Search for the cell housing the specified text and yield its [X, Y] center coordinate. 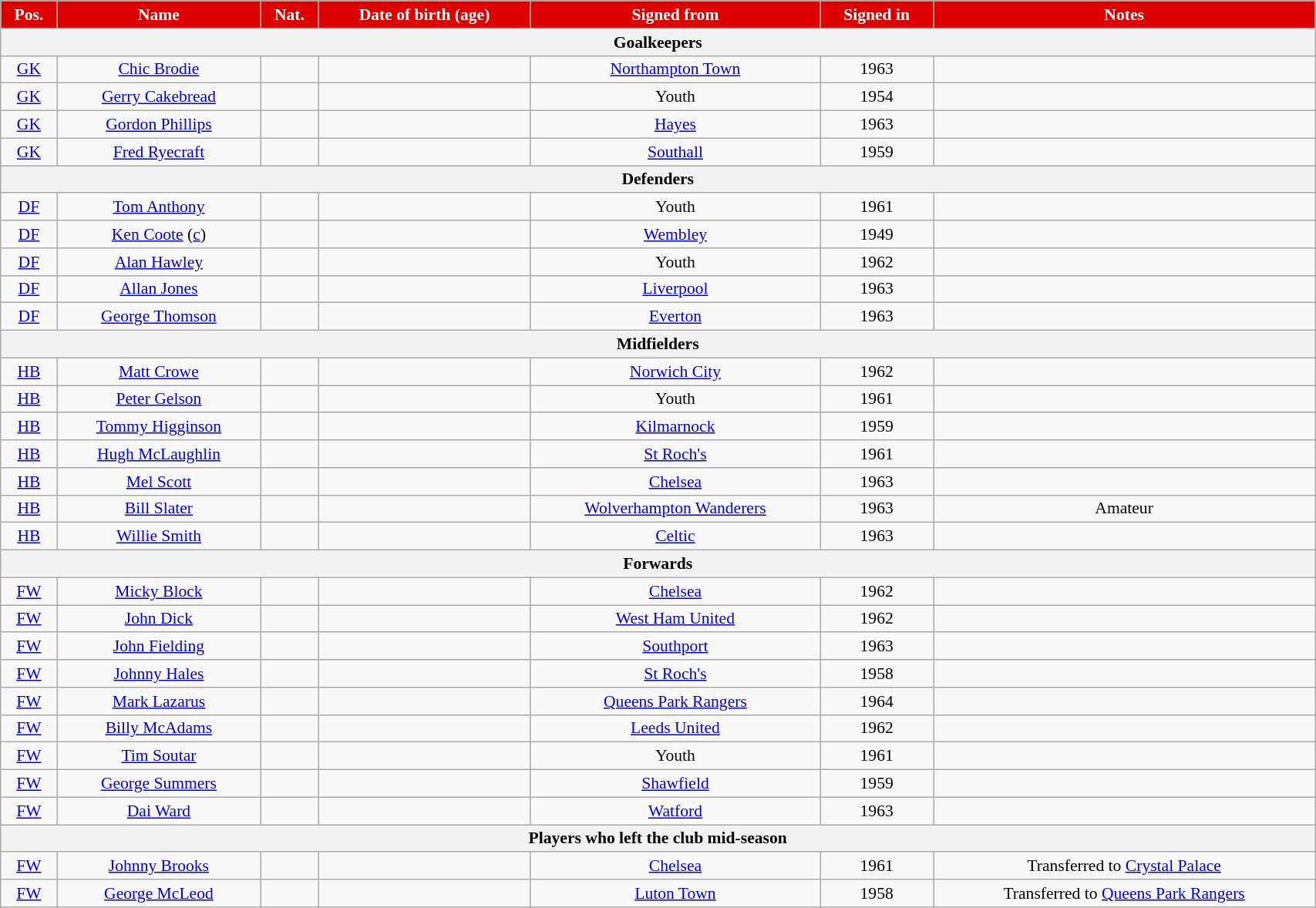
Dai Ward [159, 811]
Mark Lazarus [159, 701]
Allan Jones [159, 289]
Chic Brodie [159, 69]
Signed from [675, 15]
Gordon Phillips [159, 125]
Everton [675, 317]
1964 [877, 701]
Forwards [658, 564]
Micky Block [159, 591]
West Ham United [675, 619]
Transferred to Queens Park Rangers [1124, 893]
Queens Park Rangers [675, 701]
Shawfield [675, 784]
Midfielders [658, 345]
George Thomson [159, 317]
Tim Soutar [159, 756]
Mel Scott [159, 482]
Hugh McLaughlin [159, 454]
Notes [1124, 15]
Luton Town [675, 893]
Defenders [658, 180]
Johnny Hales [159, 674]
Name [159, 15]
Date of birth (age) [424, 15]
Ken Coote (c) [159, 234]
Northampton Town [675, 69]
Pos. [29, 15]
Johnny Brooks [159, 866]
Willie Smith [159, 536]
Transferred to Crystal Palace [1124, 866]
Billy McAdams [159, 728]
1949 [877, 234]
Southport [675, 647]
John Fielding [159, 647]
John Dick [159, 619]
Fred Ryecraft [159, 152]
George McLeod [159, 893]
Gerry Cakebread [159, 97]
Alan Hawley [159, 262]
Signed in [877, 15]
1954 [877, 97]
Kilmarnock [675, 427]
Wembley [675, 234]
Liverpool [675, 289]
Amateur [1124, 509]
Nat. [290, 15]
Watford [675, 811]
Matt Crowe [159, 372]
Norwich City [675, 372]
Southall [675, 152]
George Summers [159, 784]
Players who left the club mid-season [658, 839]
Celtic [675, 536]
Bill Slater [159, 509]
Leeds United [675, 728]
Goalkeepers [658, 42]
Wolverhampton Wanderers [675, 509]
Peter Gelson [159, 399]
Hayes [675, 125]
Tom Anthony [159, 207]
Tommy Higginson [159, 427]
